Extract the (x, y) coordinate from the center of the cell holding the provided text.  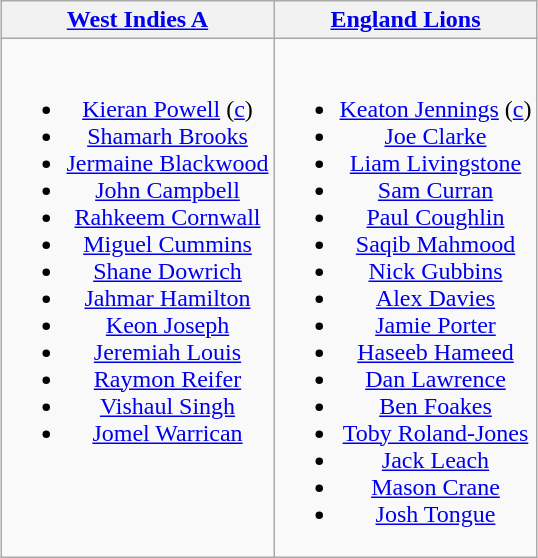
West Indies A (138, 20)
England Lions (406, 20)
